Provide the [X, Y] coordinate of the cell's center where the given text is located.  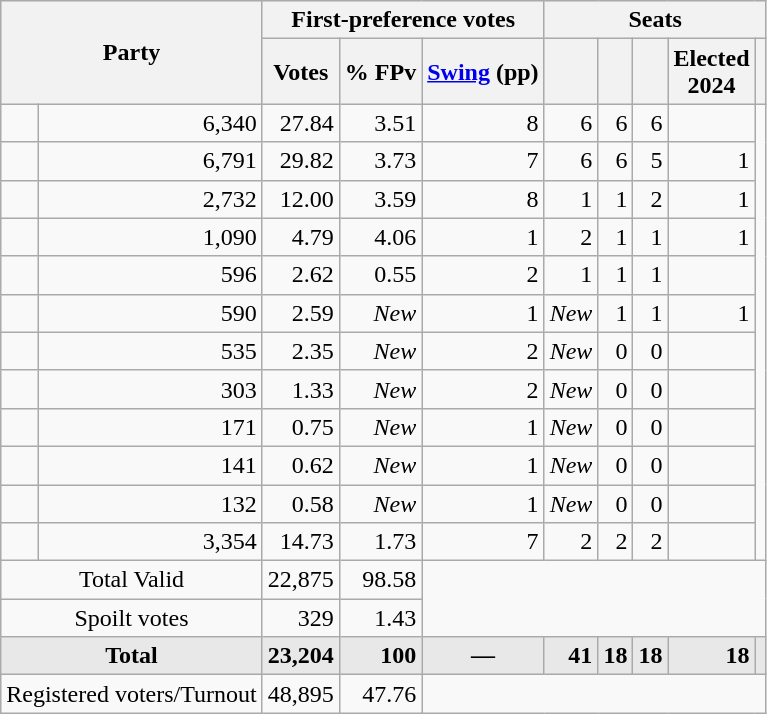
5 [650, 161]
3.59 [380, 199]
4.79 [300, 237]
1.73 [380, 542]
Total [132, 656]
Registered voters/Turnout [132, 694]
141 [151, 465]
14.73 [300, 542]
171 [151, 427]
2.62 [300, 275]
First-preference votes [403, 20]
4.06 [380, 237]
3.73 [380, 161]
590 [151, 313]
Total Valid [132, 580]
Party [132, 52]
3,354 [151, 542]
0.62 [300, 465]
27.84 [300, 123]
Elected2024 [712, 72]
1.33 [300, 389]
Spoilt votes [132, 618]
47.76 [380, 694]
0.55 [380, 275]
23,204 [300, 656]
3.51 [380, 123]
2,732 [151, 199]
535 [151, 351]
2.59 [300, 313]
Votes [300, 72]
41 [571, 656]
329 [300, 618]
12.00 [300, 199]
100 [380, 656]
6,340 [151, 123]
98.58 [380, 580]
48,895 [300, 694]
2.35 [300, 351]
22,875 [300, 580]
0.58 [300, 503]
0.75 [300, 427]
29.82 [300, 161]
132 [151, 503]
1.43 [380, 618]
Seats [655, 20]
Swing (pp) [483, 72]
— [483, 656]
1,090 [151, 237]
6,791 [151, 161]
303 [151, 389]
596 [151, 275]
% FPv [380, 72]
